Capture the cell that displays the provided text and extract its (X, Y) central coordinate. 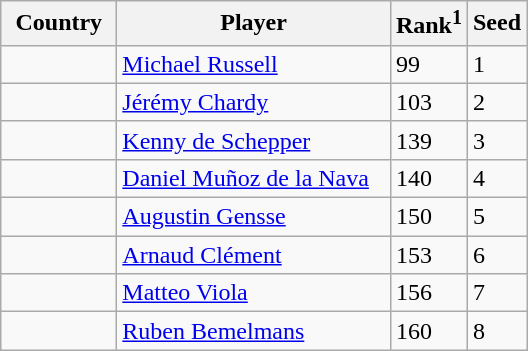
Country (59, 24)
139 (428, 140)
Player (254, 24)
3 (496, 140)
4 (496, 178)
Augustin Gensse (254, 217)
8 (496, 331)
Jérémy Chardy (254, 102)
Seed (496, 24)
150 (428, 217)
1 (496, 64)
99 (428, 64)
Rank1 (428, 24)
2 (496, 102)
5 (496, 217)
153 (428, 255)
156 (428, 293)
7 (496, 293)
Matteo Viola (254, 293)
140 (428, 178)
103 (428, 102)
160 (428, 331)
Arnaud Clément (254, 255)
Ruben Bemelmans (254, 331)
6 (496, 255)
Kenny de Schepper (254, 140)
Daniel Muñoz de la Nava (254, 178)
Michael Russell (254, 64)
